Find where the given text appears and provide that cell's center as [x, y] coordinate. 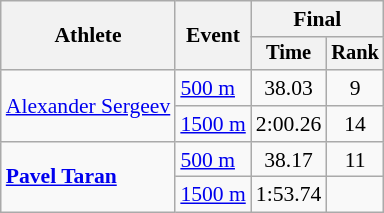
Rank [355, 54]
Pavel Taran [88, 178]
38.17 [288, 160]
Time [288, 54]
38.03 [288, 88]
14 [355, 124]
Event [212, 36]
2:00.26 [288, 124]
Athlete [88, 36]
11 [355, 160]
Alexander Sergeev [88, 106]
9 [355, 88]
Final [318, 19]
1:53.74 [288, 195]
